Capture the cell that displays the provided text and extract its (X, Y) central coordinate. 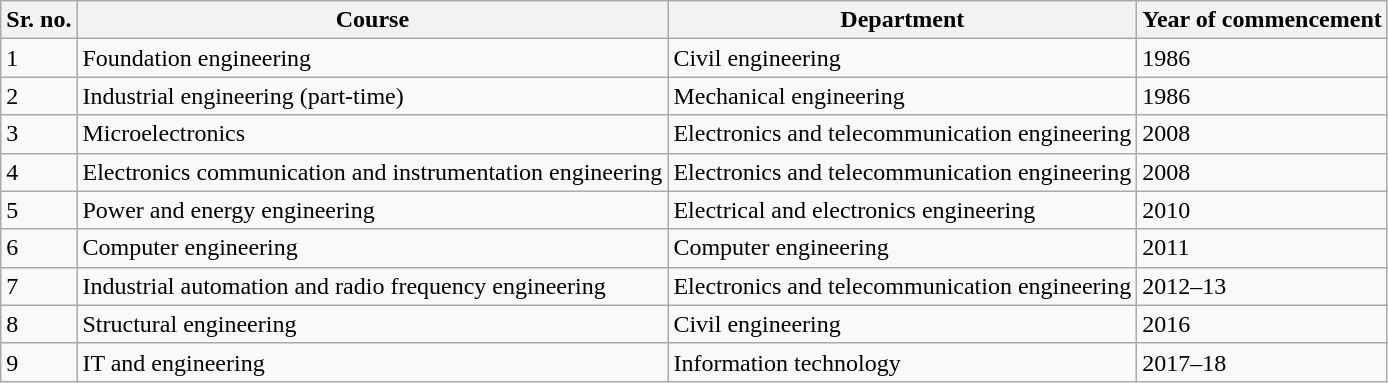
9 (39, 362)
2011 (1262, 248)
Electronics communication and instrumentation engineering (372, 172)
Mechanical engineering (902, 96)
Department (902, 20)
3 (39, 134)
Power and energy engineering (372, 210)
2010 (1262, 210)
Microelectronics (372, 134)
Structural engineering (372, 324)
Foundation engineering (372, 58)
7 (39, 286)
Course (372, 20)
6 (39, 248)
Industrial automation and radio frequency engineering (372, 286)
Electrical and electronics engineering (902, 210)
Year of commencement (1262, 20)
Industrial engineering (part-time) (372, 96)
2012–13 (1262, 286)
Information technology (902, 362)
Sr. no. (39, 20)
1 (39, 58)
2016 (1262, 324)
2 (39, 96)
5 (39, 210)
4 (39, 172)
8 (39, 324)
2017–18 (1262, 362)
IT and engineering (372, 362)
